Find where the given text appears and provide that cell's center as (X, Y) coordinate. 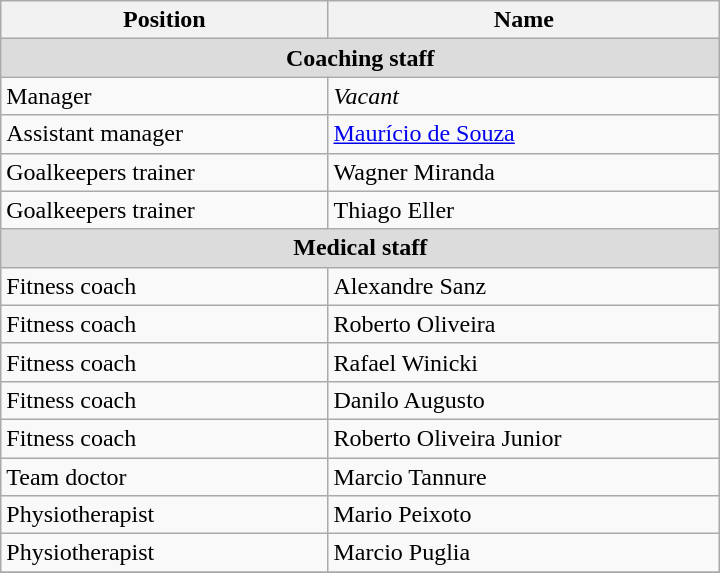
Coaching staff (360, 58)
Position (164, 20)
Rafael Winicki (524, 362)
Team doctor (164, 477)
Assistant manager (164, 134)
Name (524, 20)
Manager (164, 96)
Maurício de Souza (524, 134)
Danilo Augusto (524, 400)
Roberto Oliveira Junior (524, 438)
Marcio Puglia (524, 553)
Alexandre Sanz (524, 286)
Roberto Oliveira (524, 324)
Medical staff (360, 248)
Wagner Miranda (524, 172)
Mario Peixoto (524, 515)
Vacant (524, 96)
Thiago Eller (524, 210)
Marcio Tannure (524, 477)
